Locate the cell with the specified text and output its [X, Y] center coordinate. 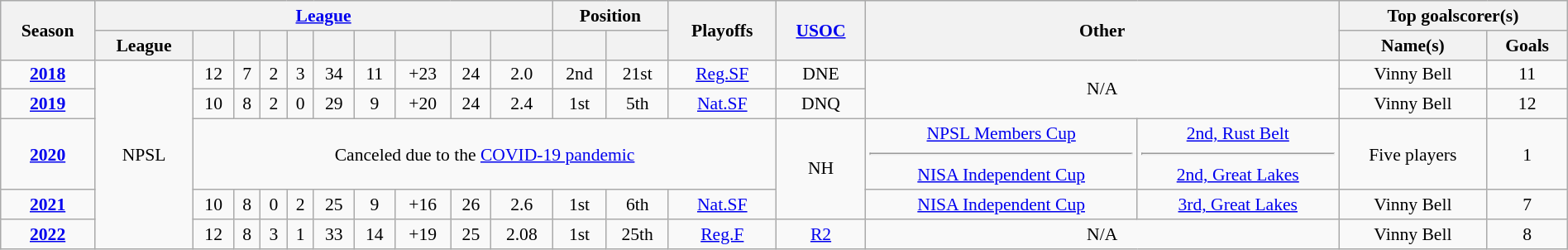
Playoffs [722, 30]
+20 [423, 104]
26 [471, 204]
2019 [48, 104]
R2 [820, 234]
2.4 [522, 104]
Position [610, 16]
Reg.SF [722, 75]
NH [820, 169]
2.0 [522, 75]
29 [334, 104]
Canceled due to the COVID-19 pandemic [485, 155]
2022 [48, 234]
3rd, Great Lakes [1238, 204]
Reg.F [722, 234]
DNE [820, 75]
Other [1102, 30]
USOC [820, 30]
Goals [1527, 46]
5th [637, 104]
Top goalscorer(s) [1453, 16]
34 [334, 75]
Five players [1413, 155]
2021 [48, 204]
+16 [423, 204]
+23 [423, 75]
33 [334, 234]
+19 [423, 234]
2.6 [522, 204]
25th [637, 234]
Season [48, 30]
Name(s) [1413, 46]
NPSL Members CupNISA Independent Cup [1002, 155]
2018 [48, 75]
14 [374, 234]
21st [637, 75]
2020 [48, 155]
2.08 [522, 234]
NISA Independent Cup [1002, 204]
2nd [580, 75]
2nd, Rust Belt 2nd, Great Lakes [1238, 155]
DNQ [820, 104]
NPSL [144, 154]
6th [637, 204]
